Provide the [x, y] coordinate of the cell's center where the given text is located.  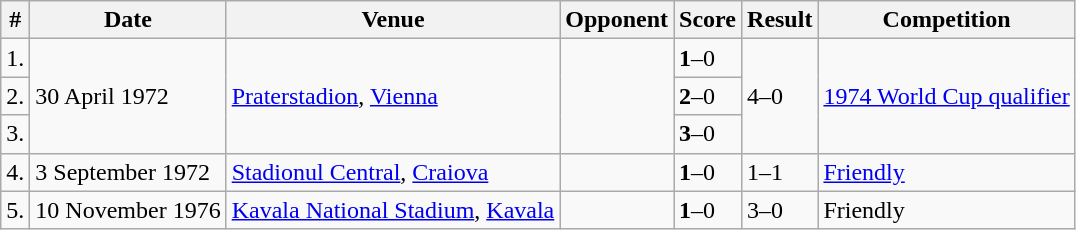
Date [128, 20]
10 November 1976 [128, 210]
1. [16, 58]
Kavala National Stadium, Kavala [393, 210]
4–0 [780, 96]
2. [16, 96]
Venue [393, 20]
# [16, 20]
Result [780, 20]
30 April 1972 [128, 96]
Stadionul Central, Craiova [393, 172]
Competition [946, 20]
Score [708, 20]
2–0 [708, 96]
3 September 1972 [128, 172]
3. [16, 134]
4. [16, 172]
1–1 [780, 172]
Opponent [617, 20]
5. [16, 210]
1974 World Cup qualifier [946, 96]
Praterstadion, Vienna [393, 96]
